Provide the (X, Y) coordinate of the cell's center where the given text is located.  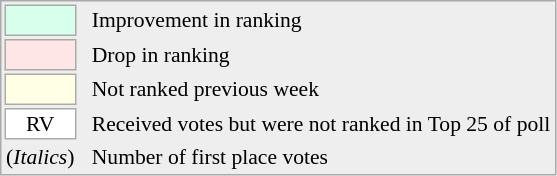
Number of first place votes (320, 156)
Improvement in ranking (320, 20)
Received votes but were not ranked in Top 25 of poll (320, 124)
Not ranked previous week (320, 90)
(Italics) (40, 156)
Drop in ranking (320, 55)
RV (40, 124)
